Find where the given text appears and provide that cell's center as (X, Y) coordinate. 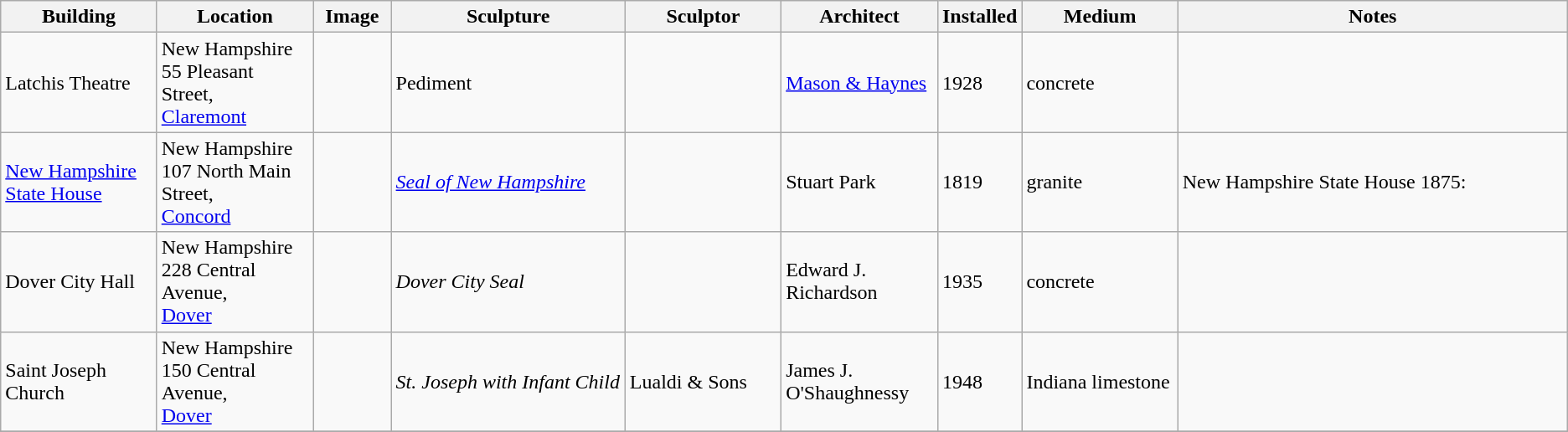
Image (352, 17)
Sculpture (508, 17)
Latchis Theatre (79, 82)
Location (235, 17)
Notes (1372, 17)
St. Joseph with Infant Child (508, 382)
Installed (979, 17)
Medium (1100, 17)
1948 (979, 382)
1819 (979, 183)
Mason & Haynes (859, 82)
New Hampshire State House (79, 183)
Indiana limestone (1100, 382)
New Hampshire107 North Main Street,Concord (235, 183)
Sculptor (703, 17)
Seal of New Hampshire (508, 183)
New Hampshire150 Central Avenue,Dover (235, 382)
Building (79, 17)
Saint Joseph Church (79, 382)
1928 (979, 82)
New Hampshire228 Central Avenue,Dover (235, 281)
1935 (979, 281)
Lualdi & Sons (703, 382)
granite (1100, 183)
New Hampshire55 Pleasant Street,Claremont (235, 82)
Dover City Hall (79, 281)
Pediment (508, 82)
Stuart Park (859, 183)
James J. O'Shaughnessy (859, 382)
Edward J. Richardson (859, 281)
New Hampshire State House 1875: (1372, 183)
Architect (859, 17)
Dover City Seal (508, 281)
